Detect which cell encompasses the target text, then output its [X, Y] center coordinate. 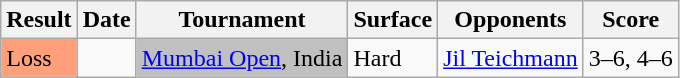
Jil Teichmann [511, 58]
Surface [393, 20]
Tournament [242, 20]
3–6, 4–6 [630, 58]
Opponents [511, 20]
Mumbai Open, India [242, 58]
Loss [39, 58]
Score [630, 20]
Date [106, 20]
Result [39, 20]
Hard [393, 58]
